Capture the cell that displays the provided text and extract its (x, y) central coordinate. 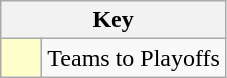
Key (114, 20)
Teams to Playoffs (134, 58)
